Determine the (x, y) coordinate at the center of the cell enclosing the given text.  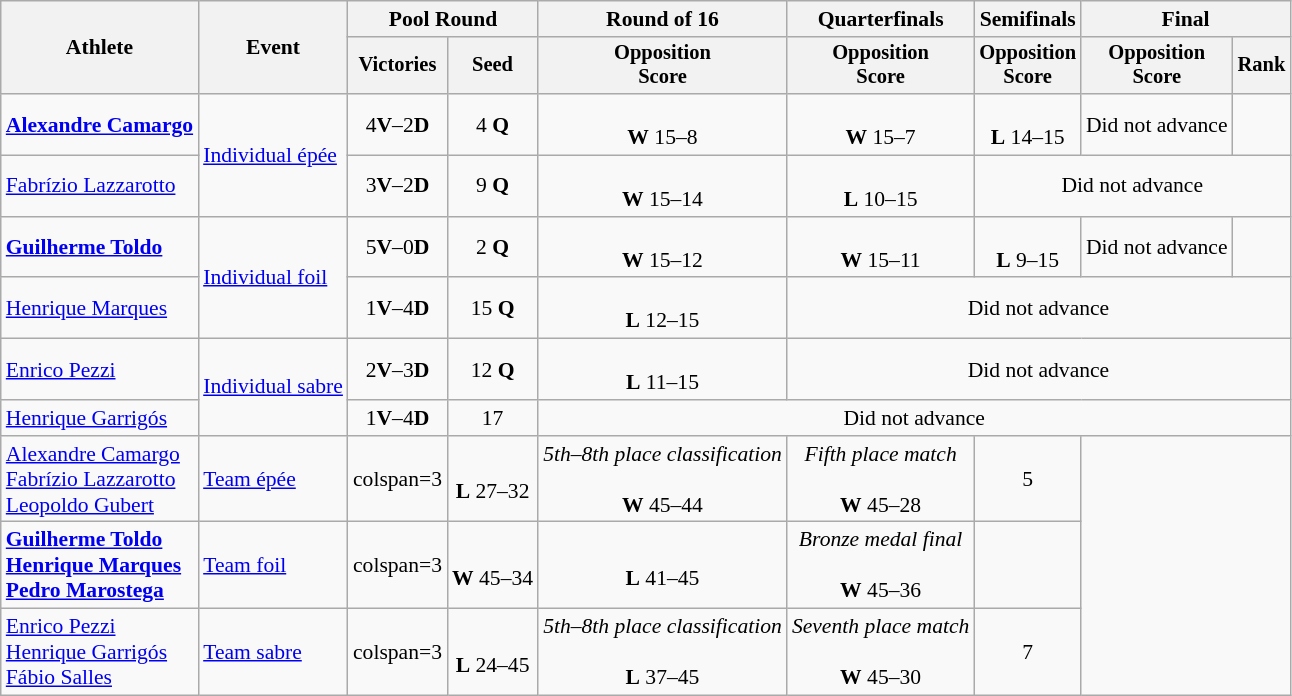
L 14–15 (1028, 124)
3V–2D (398, 186)
L 41–45 (662, 566)
7 (1028, 652)
W 15–12 (662, 248)
Fifth place matchW 45–28 (881, 480)
W 45–34 (492, 566)
Guilherme Toldo (100, 248)
17 (492, 418)
W 15–11 (881, 248)
5th–8th place classificationL 37–45 (662, 652)
Athlete (100, 48)
Team sabre (273, 652)
2V–3D (398, 370)
Seed (492, 66)
Individual sabre (273, 388)
W 15–8 (662, 124)
12 Q (492, 370)
Seventh place matchW 45–30 (881, 652)
5th–8th place classificationW 45–44 (662, 480)
L 27–32 (492, 480)
L 10–15 (881, 186)
Individual foil (273, 278)
Alexandre CamargoFabrízio LazzarottoLeopoldo Gubert (100, 480)
Enrico Pezzi (100, 370)
Final (1186, 19)
Individual épée (273, 155)
Rank (1262, 66)
4 Q (492, 124)
Event (273, 48)
Victories (398, 66)
Fabrízio Lazzarotto (100, 186)
15 Q (492, 308)
Quarterfinals (881, 19)
L 9–15 (1028, 248)
2 Q (492, 248)
Henrique Marques (100, 308)
5V–0D (398, 248)
Team foil (273, 566)
Enrico PezziHenrique GarrigósFábio Salles (100, 652)
4V–2D (398, 124)
Team épée (273, 480)
9 Q (492, 186)
5 (1028, 480)
Semifinals (1028, 19)
W 15–7 (881, 124)
L 12–15 (662, 308)
Pool Round (443, 19)
Round of 16 (662, 19)
L 11–15 (662, 370)
Henrique Garrigós (100, 418)
L 24–45 (492, 652)
Bronze medal finalW 45–36 (881, 566)
Guilherme ToldoHenrique MarquesPedro Marostega (100, 566)
W 15–14 (662, 186)
Alexandre Camargo (100, 124)
